Capture the cell that displays the provided text and extract its (x, y) central coordinate. 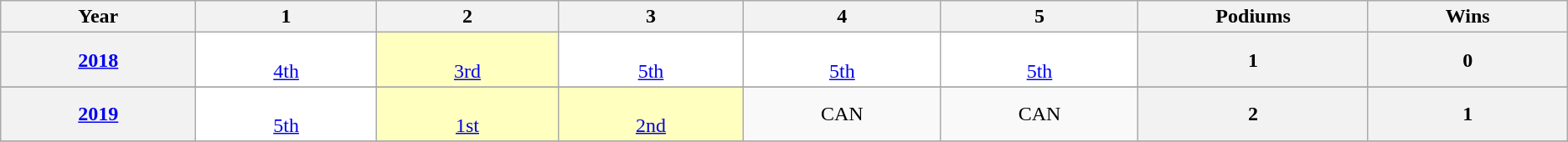
2019 (99, 114)
5 (1039, 17)
0 (1467, 60)
Year (99, 17)
Podiums (1253, 17)
Wins (1467, 17)
3rd (467, 60)
4th (286, 60)
1st (467, 114)
4 (842, 17)
3 (650, 17)
2018 (99, 60)
2nd (650, 114)
